Provide the (X, Y) coordinate of the cell's center where the given text is located.  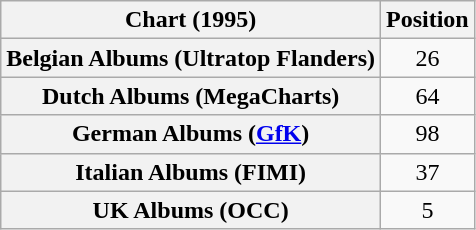
Chart (1995) (191, 20)
Position (428, 20)
Dutch Albums (MegaCharts) (191, 96)
37 (428, 172)
26 (428, 58)
German Albums (GfK) (191, 134)
5 (428, 210)
Italian Albums (FIMI) (191, 172)
64 (428, 96)
98 (428, 134)
UK Albums (OCC) (191, 210)
Belgian Albums (Ultratop Flanders) (191, 58)
